Capture the cell that displays the provided text and extract its (X, Y) central coordinate. 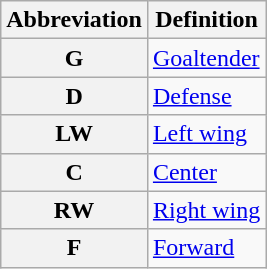
Goaltender (206, 58)
Definition (206, 20)
D (74, 96)
C (74, 172)
Forward (206, 248)
G (74, 58)
Abbreviation (74, 20)
F (74, 248)
Defense (206, 96)
Right wing (206, 210)
RW (74, 210)
Left wing (206, 134)
LW (74, 134)
Center (206, 172)
